From the cell containing the given text, extract its center point as [X, Y] coordinate. 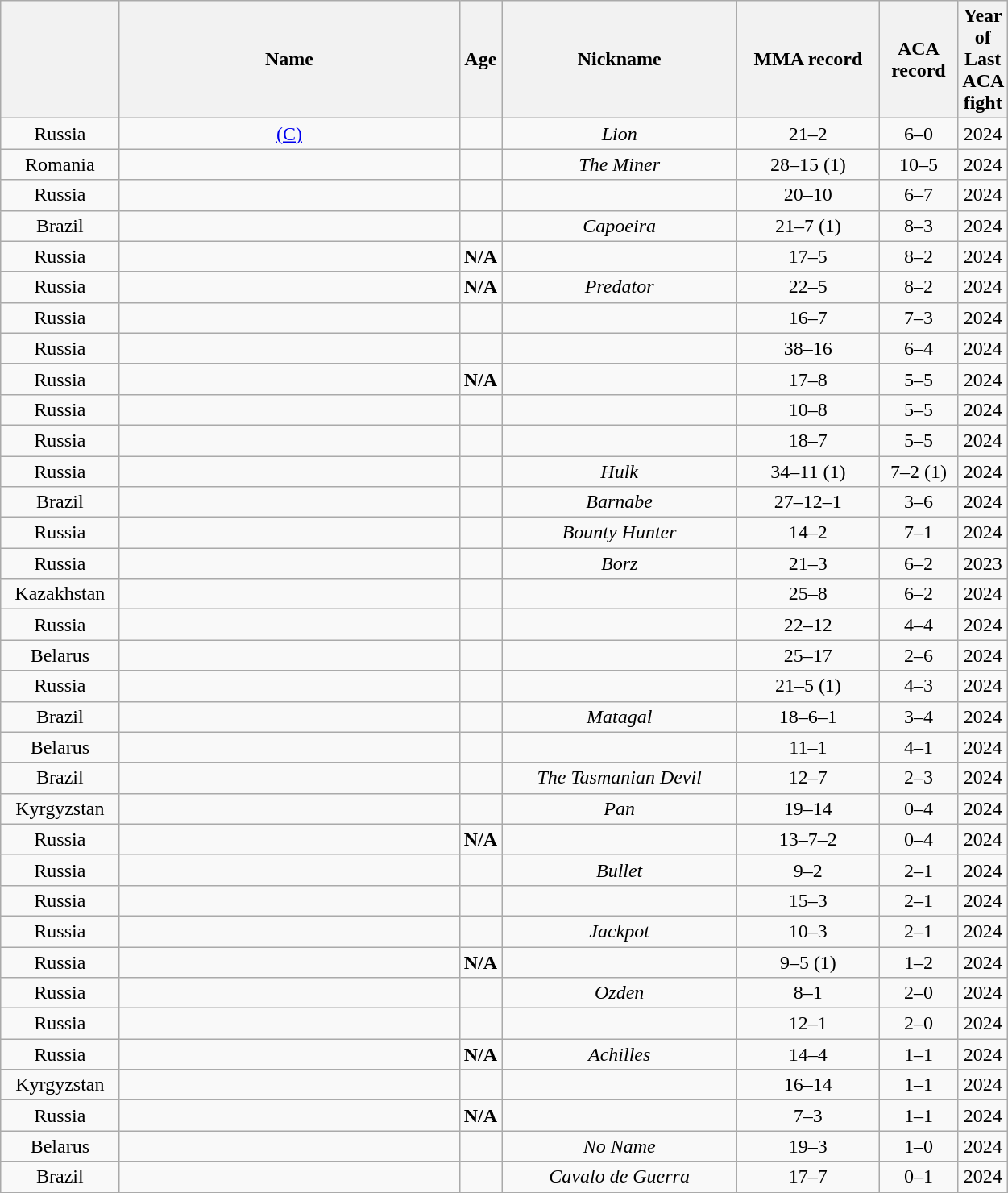
25–17 [808, 655]
6–4 [919, 348]
Age [480, 60]
11–1 [808, 747]
8–3 [919, 226]
Jackpot [620, 931]
38–16 [808, 348]
21–5 (1) [808, 686]
Lion [620, 134]
Kazakhstan [60, 594]
Barnabe [620, 502]
Matagal [620, 717]
8–1 [808, 993]
14–2 [808, 533]
Bounty Hunter [620, 533]
4–1 [919, 747]
10–3 [808, 931]
12–7 [808, 778]
19–14 [808, 808]
Name [289, 60]
6–0 [919, 134]
Pan [620, 808]
15–3 [808, 900]
(C) [289, 134]
16–14 [808, 1085]
27–12–1 [808, 502]
4–4 [919, 625]
No Name [620, 1146]
ACA record [919, 60]
The Miner [620, 164]
22–5 [808, 287]
10–8 [808, 409]
21–7 (1) [808, 226]
Bullet [620, 870]
10–5 [919, 164]
17–5 [808, 256]
Predator [620, 287]
2–6 [919, 655]
34–11 (1) [808, 472]
9–2 [808, 870]
2023 [983, 563]
12–1 [808, 1024]
Hulk [620, 472]
18–7 [808, 440]
9–5 (1) [808, 962]
Borz [620, 563]
28–15 (1) [808, 164]
Romania [60, 164]
1–2 [919, 962]
MMA record [808, 60]
Ozden [620, 993]
0–1 [919, 1177]
Achilles [620, 1054]
21–2 [808, 134]
7–1 [919, 533]
22–12 [808, 625]
1–0 [919, 1146]
Capoeira [620, 226]
2–3 [919, 778]
19–3 [808, 1146]
14–4 [808, 1054]
13–7–2 [808, 839]
3–6 [919, 502]
25–8 [808, 594]
18–6–1 [808, 717]
Nickname [620, 60]
7–2 (1) [919, 472]
17–7 [808, 1177]
The Tasmanian Devil [620, 778]
16–7 [808, 318]
17–8 [808, 379]
Cavalo de Guerra [620, 1177]
Year of Last ACA fight [983, 60]
6–7 [919, 195]
21–3 [808, 563]
3–4 [919, 717]
4–3 [919, 686]
20–10 [808, 195]
